Capture the cell that displays the provided text and extract its [x, y] central coordinate. 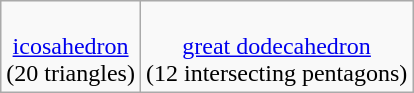
great dodecahedron(12 intersecting pentagons) [276, 47]
icosahedron(20 triangles) [71, 47]
